Provide the [x, y] coordinate of the cell's center where the given text is located.  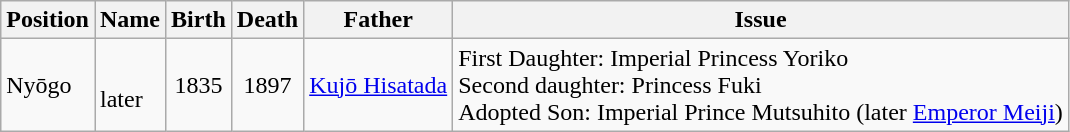
Position [48, 20]
Issue [761, 20]
Father [378, 20]
1897 [267, 85]
Name [130, 20]
1835 [199, 85]
Nyōgo [48, 85]
Birth [199, 20]
Death [267, 20]
First Daughter: Imperial Princess YorikoSecond daughter: Princess FukiAdopted Son: Imperial Prince Mutsuhito (later Emperor Meiji) [761, 85]
later [130, 85]
Kujō Hisatada [378, 85]
